Find where the given text appears and provide that cell's center as (X, Y) coordinate. 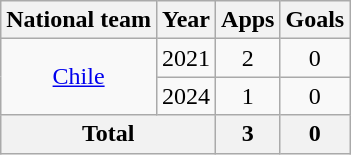
Year (186, 20)
Total (108, 134)
Apps (248, 20)
2021 (186, 58)
Chile (79, 77)
2 (248, 58)
National team (79, 20)
3 (248, 134)
2024 (186, 96)
1 (248, 96)
Goals (315, 20)
